Provide the [X, Y] coordinate of the cell's center where the given text is located.  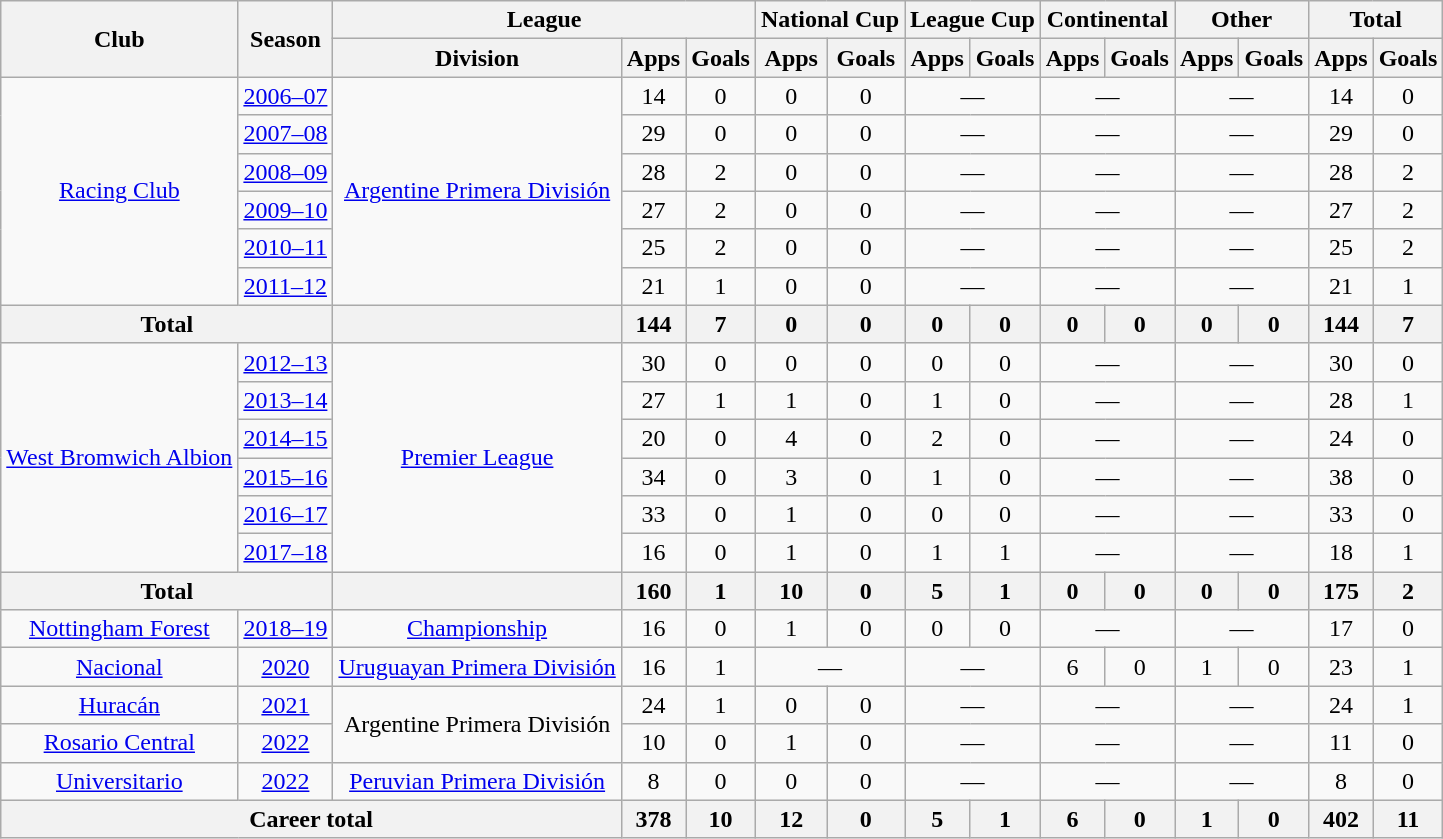
378 [653, 819]
2021 [286, 705]
2018–19 [286, 629]
2012–13 [286, 362]
2017–18 [286, 553]
2007–08 [286, 134]
2015–16 [286, 477]
2006–07 [286, 96]
34 [653, 477]
2014–15 [286, 438]
National Cup [830, 20]
Uruguayan Primera División [477, 667]
Season [286, 39]
Club [120, 39]
Universitario [120, 781]
3 [791, 477]
League Cup [973, 20]
Championship [477, 629]
2020 [286, 667]
2008–09 [286, 172]
38 [1341, 477]
402 [1341, 819]
Peruvian Primera División [477, 781]
2009–10 [286, 210]
12 [791, 819]
Racing Club [120, 191]
Premier League [477, 457]
Huracán [120, 705]
Career total [312, 819]
20 [653, 438]
23 [1341, 667]
2010–11 [286, 248]
160 [653, 591]
Nottingham Forest [120, 629]
4 [791, 438]
2016–17 [286, 515]
2011–12 [286, 286]
17 [1341, 629]
League [544, 20]
Division [477, 58]
Rosario Central [120, 743]
18 [1341, 553]
West Bromwich Albion [120, 457]
Other [1241, 20]
175 [1341, 591]
Continental [1107, 20]
2013–14 [286, 400]
Nacional [120, 667]
